Extract the (X, Y) coordinate from the center of the cell holding the provided text.  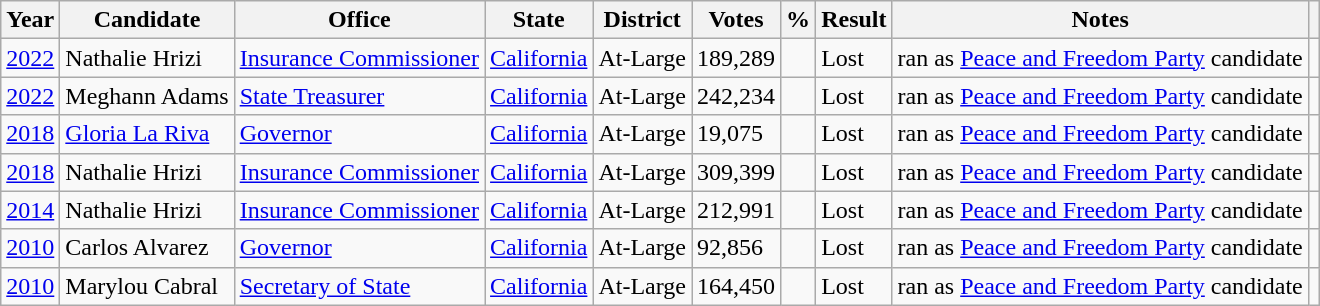
Marylou Cabral (147, 286)
Notes (1100, 20)
242,234 (736, 96)
State (539, 20)
Year (30, 20)
Result (854, 20)
District (642, 20)
189,289 (736, 58)
State Treasurer (359, 96)
92,856 (736, 248)
Candidate (147, 20)
Carlos Alvarez (147, 248)
212,991 (736, 210)
Secretary of State (359, 286)
309,399 (736, 172)
Gloria La Riva (147, 134)
Meghann Adams (147, 96)
% (798, 20)
164,450 (736, 286)
Votes (736, 20)
Office (359, 20)
2014 (30, 210)
19,075 (736, 134)
